Extract the (x, y) coordinate from the center of the cell holding the provided text.  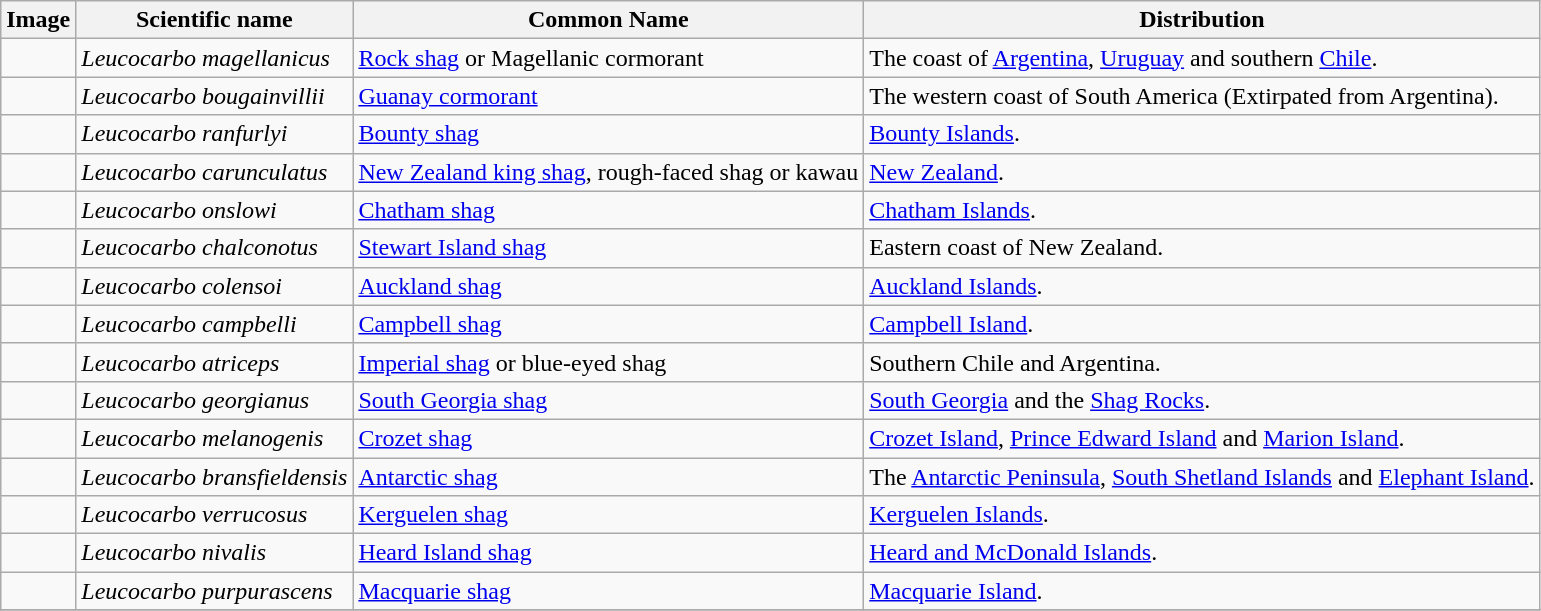
Eastern coast of New Zealand. (1202, 248)
Leucocarbo nivalis (214, 553)
South Georgia shag (608, 400)
Leucocarbo colensoi (214, 286)
Leucocarbo carunculatus (214, 172)
Auckland Islands. (1202, 286)
Imperial shag or blue-eyed shag (608, 362)
Heard and McDonald Islands. (1202, 553)
Bounty Islands. (1202, 134)
The Antarctic Peninsula, South Shetland Islands and Elephant Island. (1202, 477)
Macquarie shag (608, 591)
Leucocarbo onslowi (214, 210)
Leucocarbo purpurascens (214, 591)
Distribution (1202, 20)
Chatham Islands. (1202, 210)
Southern Chile and Argentina. (1202, 362)
Macquarie Island. (1202, 591)
Bounty shag (608, 134)
Campbell Island. (1202, 324)
Scientific name (214, 20)
Leucocarbo bransfieldensis (214, 477)
Rock shag or Magellanic cormorant (608, 58)
New Zealand king shag, rough-faced shag or kawau (608, 172)
Leucocarbo atriceps (214, 362)
Chatham shag (608, 210)
New Zealand. (1202, 172)
Campbell shag (608, 324)
Leucocarbo ranfurlyi (214, 134)
Common Name (608, 20)
Heard Island shag (608, 553)
Auckland shag (608, 286)
Stewart Island shag (608, 248)
Leucocarbo verrucosus (214, 515)
Crozet shag (608, 438)
Leucocarbo chalconotus (214, 248)
Image (38, 20)
Guanay cormorant (608, 96)
South Georgia and the Shag Rocks. (1202, 400)
Leucocarbo magellanicus (214, 58)
The coast of Argentina, Uruguay and southern Chile. (1202, 58)
Leucocarbo bougainvillii (214, 96)
Kerguelen Islands. (1202, 515)
Leucocarbo campbelli (214, 324)
Leucocarbo georgianus (214, 400)
Antarctic shag (608, 477)
Kerguelen shag (608, 515)
Crozet Island, Prince Edward Island and Marion Island. (1202, 438)
Leucocarbo melanogenis (214, 438)
The western coast of South America (Extirpated from Argentina). (1202, 96)
